Determine the [X, Y] coordinate at the center of the cell enclosing the given text.  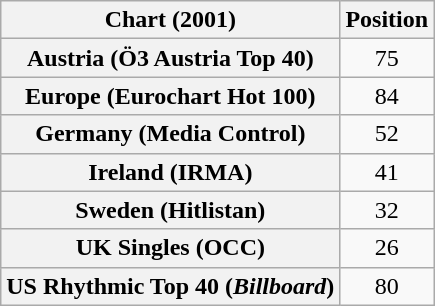
Europe (Eurochart Hot 100) [170, 96]
75 [387, 58]
Chart (2001) [170, 20]
US Rhythmic Top 40 (Billboard) [170, 286]
80 [387, 286]
26 [387, 248]
Austria (Ö3 Austria Top 40) [170, 58]
Germany (Media Control) [170, 134]
Ireland (IRMA) [170, 172]
Sweden (Hitlistan) [170, 210]
Position [387, 20]
32 [387, 210]
UK Singles (OCC) [170, 248]
52 [387, 134]
41 [387, 172]
84 [387, 96]
